Output the [X, Y] coordinate of the center of the cell containing the given text.  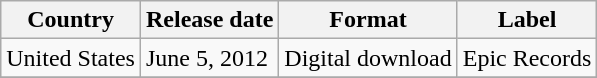
Release date [209, 20]
Digital download [368, 58]
Label [527, 20]
United States [71, 58]
June 5, 2012 [209, 58]
Country [71, 20]
Epic Records [527, 58]
Format [368, 20]
